Detect which cell encompasses the target text, then output its (x, y) center coordinate. 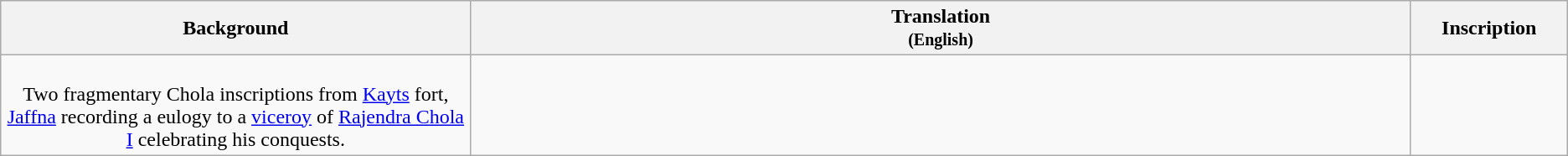
Two fragmentary Chola inscriptions from Kayts fort, Jaffna recording a eulogy to a viceroy of Rajendra Chola I celebrating his conquests. (236, 106)
Background (236, 29)
Inscription (1489, 29)
Translation(English) (941, 29)
